Scan for the cell matching the given text and deliver its (X, Y) coordinate at center. 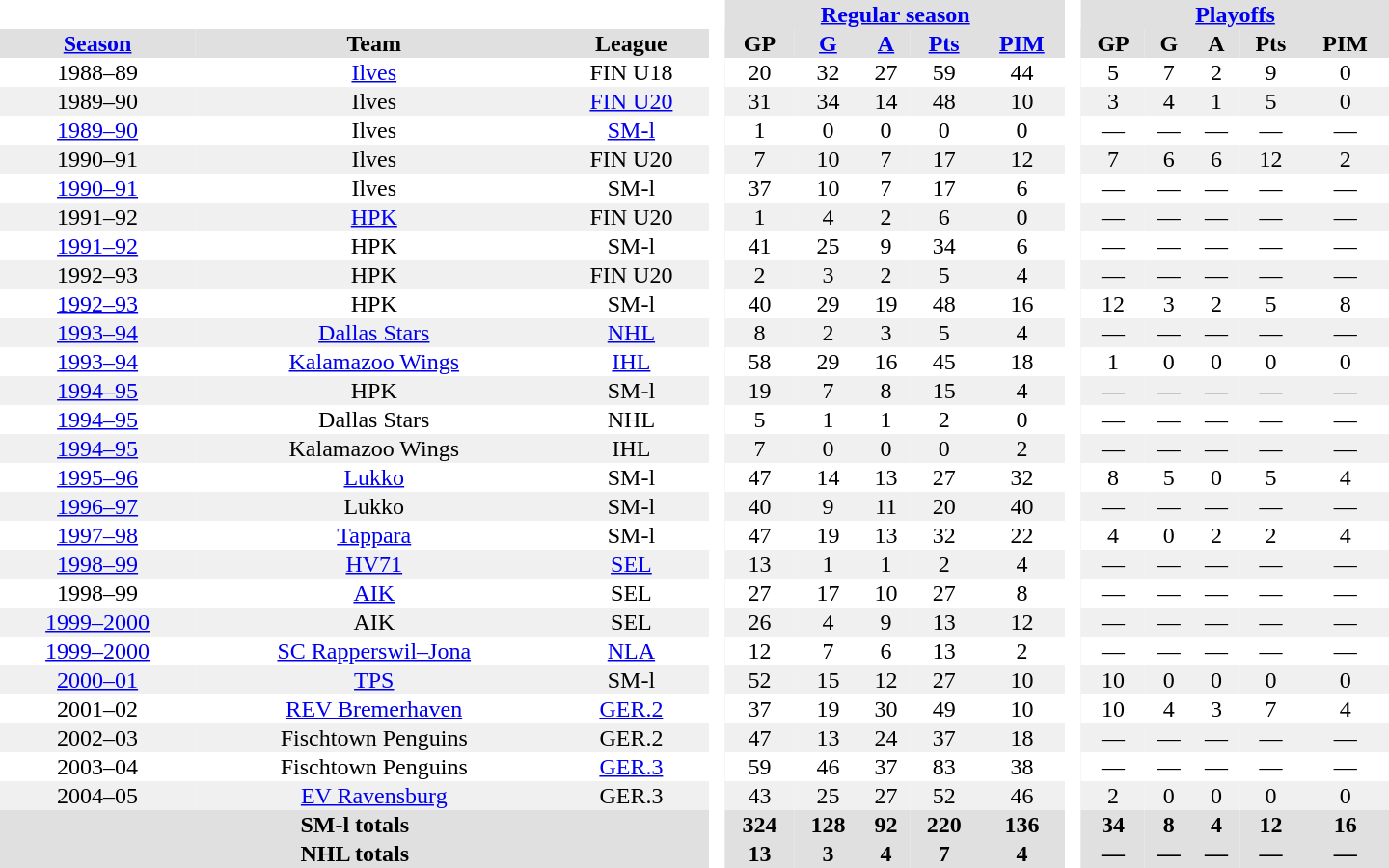
Regular season (895, 14)
HV71 (374, 564)
324 (760, 825)
1988–89 (97, 72)
1996–97 (97, 506)
24 (885, 738)
REV Bremerhaven (374, 709)
TPS (374, 680)
30 (885, 709)
26 (760, 622)
EV Ravensburg (374, 796)
128 (828, 825)
League (631, 43)
SM-l totals (355, 825)
Team (374, 43)
NLA (631, 651)
2004–05 (97, 796)
38 (1021, 767)
44 (1021, 72)
2003–04 (97, 767)
2000–01 (97, 680)
2001–02 (97, 709)
11 (885, 506)
Tappara (374, 535)
Playoffs (1235, 14)
45 (943, 362)
22 (1021, 535)
Season (97, 43)
FIN U18 (631, 72)
SC Rapperswil–Jona (374, 651)
83 (943, 767)
92 (885, 825)
NHL totals (355, 854)
43 (760, 796)
49 (943, 709)
41 (760, 246)
58 (760, 362)
1997–98 (97, 535)
31 (760, 101)
220 (943, 825)
136 (1021, 825)
1995–96 (97, 477)
2002–03 (97, 738)
